Scan for the cell matching the given text and deliver its [x, y] coordinate at center. 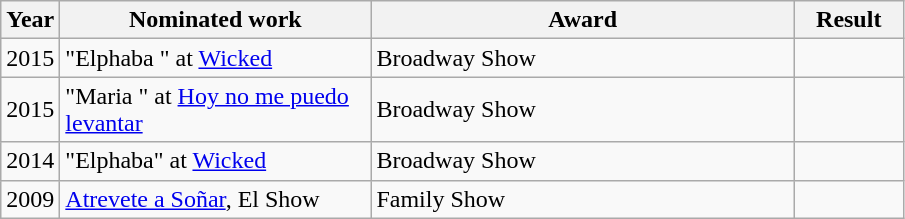
Family Show [583, 199]
Result [848, 20]
Award [583, 20]
Year [30, 20]
"Elphaba " at Wicked [216, 58]
"Elphaba" at Wicked [216, 161]
"Maria " at Hoy no me puedo levantar [216, 110]
Atrevete a Soñar, El Show [216, 199]
Nominated work [216, 20]
2014 [30, 161]
2009 [30, 199]
